Find where the given text appears and provide that cell's center as (X, Y) coordinate. 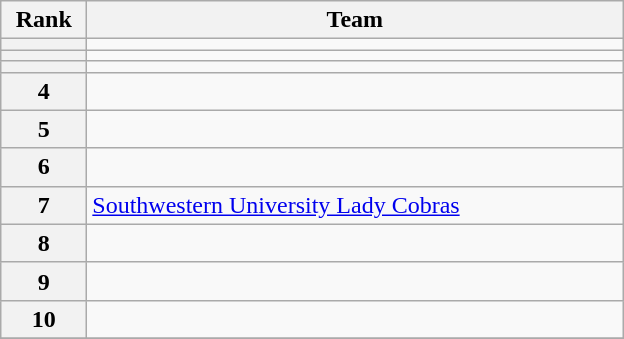
Team (355, 20)
10 (44, 319)
9 (44, 281)
5 (44, 129)
Southwestern University Lady Cobras (355, 205)
Rank (44, 20)
8 (44, 243)
7 (44, 205)
4 (44, 91)
6 (44, 167)
